Locate the cell with the specified text and output its [x, y] center coordinate. 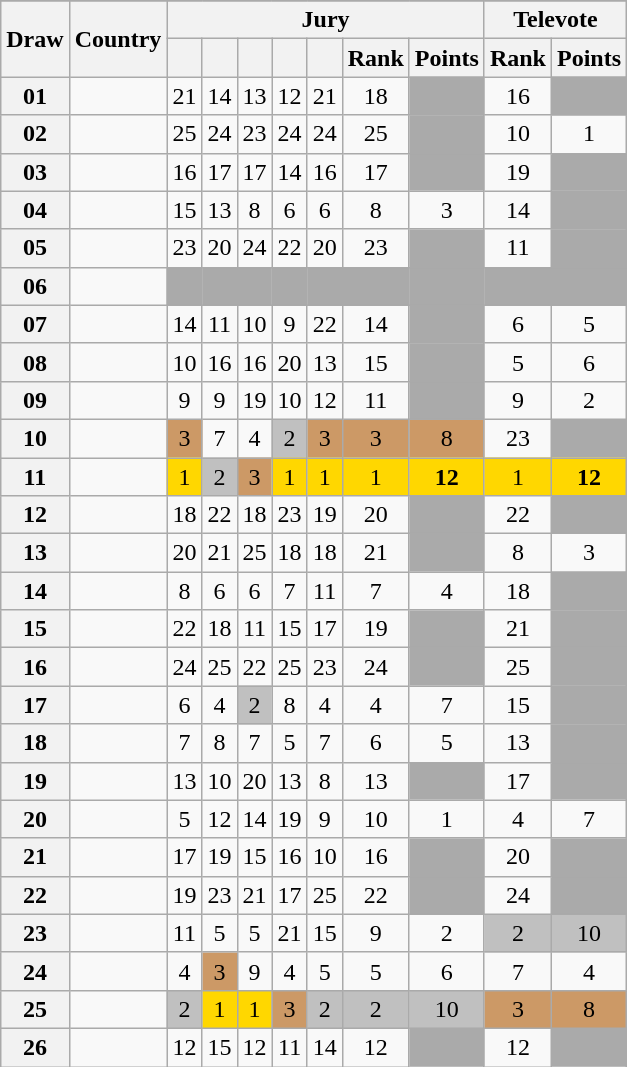
05 [35, 248]
01 [35, 96]
09 [35, 400]
04 [35, 210]
08 [35, 362]
Draw [35, 39]
26 [35, 1047]
07 [35, 324]
Jury [326, 20]
Country [118, 39]
02 [35, 134]
Televote [555, 20]
06 [35, 286]
03 [35, 172]
